Identify which cell holds the provided text, then report its [x, y] central coordinate. 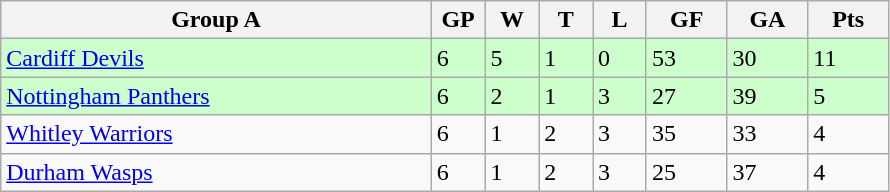
27 [686, 96]
Whitley Warriors [216, 134]
39 [768, 96]
Nottingham Panthers [216, 96]
35 [686, 134]
GP [458, 20]
Durham Wasps [216, 172]
25 [686, 172]
L [620, 20]
0 [620, 58]
37 [768, 172]
GF [686, 20]
Cardiff Devils [216, 58]
W [512, 20]
Group A [216, 20]
33 [768, 134]
11 [848, 58]
30 [768, 58]
53 [686, 58]
Pts [848, 20]
T [566, 20]
GA [768, 20]
